Provide the (X, Y) coordinate of the cell's center where the given text is located.  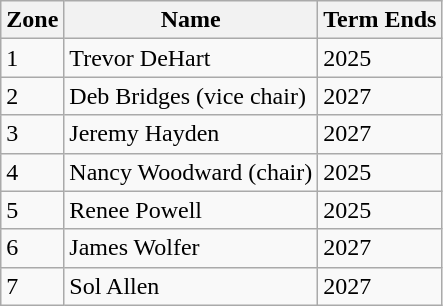
James Wolfer (191, 248)
Trevor DeHart (191, 58)
Zone (32, 20)
7 (32, 286)
Deb Bridges (vice chair) (191, 96)
5 (32, 210)
Jeremy Hayden (191, 134)
Sol Allen (191, 286)
Term Ends (380, 20)
Renee Powell (191, 210)
6 (32, 248)
Name (191, 20)
4 (32, 172)
2 (32, 96)
Nancy Woodward (chair) (191, 172)
1 (32, 58)
3 (32, 134)
